Extract the (X, Y) coordinate from the center of the cell holding the provided text.  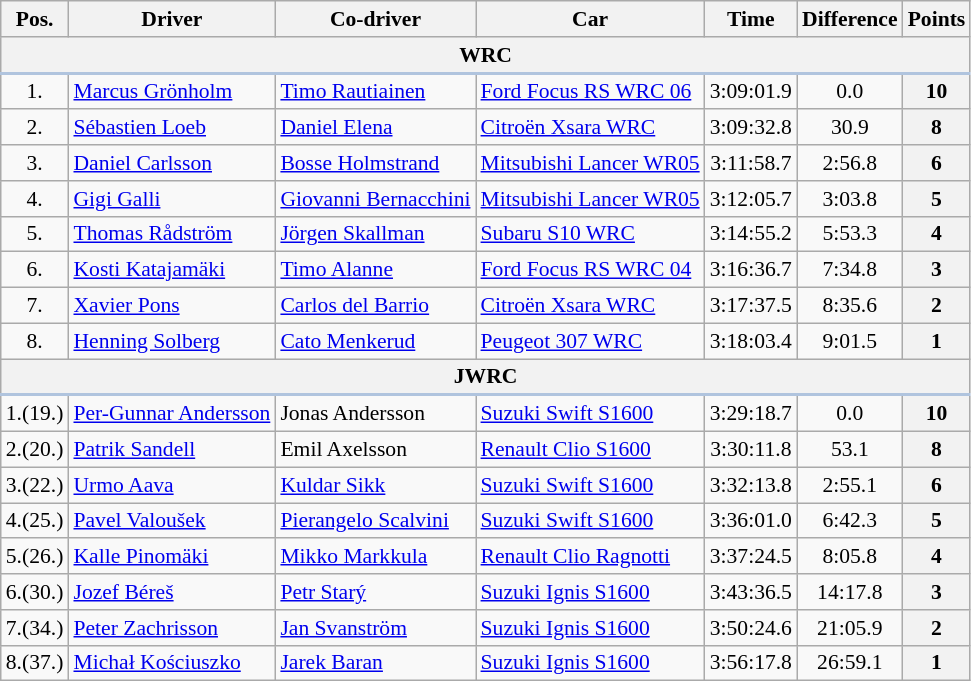
2.(20.) (35, 450)
Emil Axelsson (375, 450)
Renault Clio S1600 (590, 450)
Peter Zachrisson (172, 628)
Co-driver (375, 19)
2. (35, 128)
21:05.9 (850, 628)
3:56:17.8 (751, 663)
Thomas Rådström (172, 234)
Jörgen Skallman (375, 234)
7. (35, 306)
3:43:36.5 (751, 592)
Pavel Valoušek (172, 521)
Daniel Elena (375, 128)
Xavier Pons (172, 306)
Car (590, 19)
14:17.8 (850, 592)
Pierangelo Scalvini (375, 521)
3:12:05.7 (751, 199)
Patrik Sandell (172, 450)
WRC (486, 55)
3.(22.) (35, 485)
3:11:58.7 (751, 163)
Carlos del Barrio (375, 306)
Bosse Holmstrand (375, 163)
6:42.3 (850, 521)
2:55.1 (850, 485)
3:50:24.6 (751, 628)
8.(37.) (35, 663)
Petr Starý (375, 592)
Mikko Markkula (375, 557)
Jozef Béreš (172, 592)
Difference (850, 19)
9:01.5 (850, 341)
Jarek Baran (375, 663)
Driver (172, 19)
Kosti Katajamäki (172, 270)
3:09:32.8 (751, 128)
Giovanni Bernacchini (375, 199)
3:17:37.5 (751, 306)
Kalle Pinomäki (172, 557)
2:56.8 (850, 163)
Daniel Carlsson (172, 163)
Per-Gunnar Andersson (172, 413)
Ford Focus RS WRC 06 (590, 91)
8:35.6 (850, 306)
Jan Svanström (375, 628)
7.(34.) (35, 628)
Gigi Galli (172, 199)
Timo Rautiainen (375, 91)
1. (35, 91)
6. (35, 270)
3:36:01.0 (751, 521)
3:37:24.5 (751, 557)
3:30:11.8 (751, 450)
Henning Solberg (172, 341)
Ford Focus RS WRC 04 (590, 270)
Peugeot 307 WRC (590, 341)
3:32:13.8 (751, 485)
8. (35, 341)
6.(30.) (35, 592)
Pos. (35, 19)
Kuldar Sikk (375, 485)
4. (35, 199)
3:03.8 (850, 199)
3:29:18.7 (751, 413)
3. (35, 163)
Points (937, 19)
4.(25.) (35, 521)
Renault Clio Ragnotti (590, 557)
5.(26.) (35, 557)
5:53.3 (850, 234)
Marcus Grönholm (172, 91)
30.9 (850, 128)
7:34.8 (850, 270)
Subaru S10 WRC (590, 234)
Timo Alanne (375, 270)
Time (751, 19)
JWRC (486, 377)
3:16:36.7 (751, 270)
Sébastien Loeb (172, 128)
Michał Kościuszko (172, 663)
Cato Menkerud (375, 341)
53.1 (850, 450)
8:05.8 (850, 557)
26:59.1 (850, 663)
5. (35, 234)
1.(19.) (35, 413)
3:09:01.9 (751, 91)
3:18:03.4 (751, 341)
Urmo Aava (172, 485)
3:14:55.2 (751, 234)
Jonas Andersson (375, 413)
